Provide the (X, Y) coordinate of the cell's center where the given text is located.  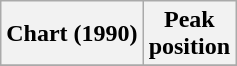
Peakposition (189, 34)
Chart (1990) (72, 34)
